Output the [X, Y] coordinate of the center of the cell containing the given text.  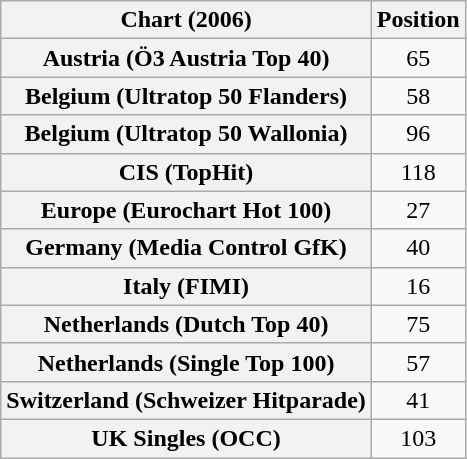
58 [418, 96]
103 [418, 438]
Netherlands (Dutch Top 40) [186, 324]
27 [418, 210]
41 [418, 400]
Netherlands (Single Top 100) [186, 362]
CIS (TopHit) [186, 172]
Belgium (Ultratop 50 Wallonia) [186, 134]
Belgium (Ultratop 50 Flanders) [186, 96]
Chart (2006) [186, 20]
96 [418, 134]
Position [418, 20]
75 [418, 324]
65 [418, 58]
Austria (Ö3 Austria Top 40) [186, 58]
Germany (Media Control GfK) [186, 248]
Europe (Eurochart Hot 100) [186, 210]
Italy (FIMI) [186, 286]
118 [418, 172]
57 [418, 362]
40 [418, 248]
UK Singles (OCC) [186, 438]
16 [418, 286]
Switzerland (Schweizer Hitparade) [186, 400]
